Output the [X, Y] coordinate of the center of the cell containing the given text.  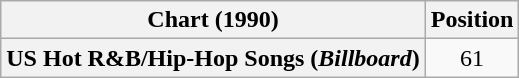
Chart (1990) [213, 20]
Position [472, 20]
61 [472, 58]
US Hot R&B/Hip-Hop Songs (Billboard) [213, 58]
